Pinpoint the cell where the given text exists, returning its (x, y) midpoint coordinate. 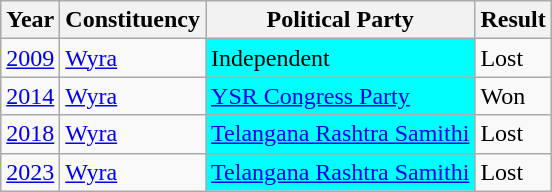
Year (30, 20)
Result (513, 20)
Independent (340, 58)
2009 (30, 58)
Political Party (340, 20)
Won (513, 96)
Constituency (133, 20)
2014 (30, 96)
2023 (30, 172)
YSR Congress Party (340, 96)
2018 (30, 134)
